Locate the cell with the specified text and output its [x, y] center coordinate. 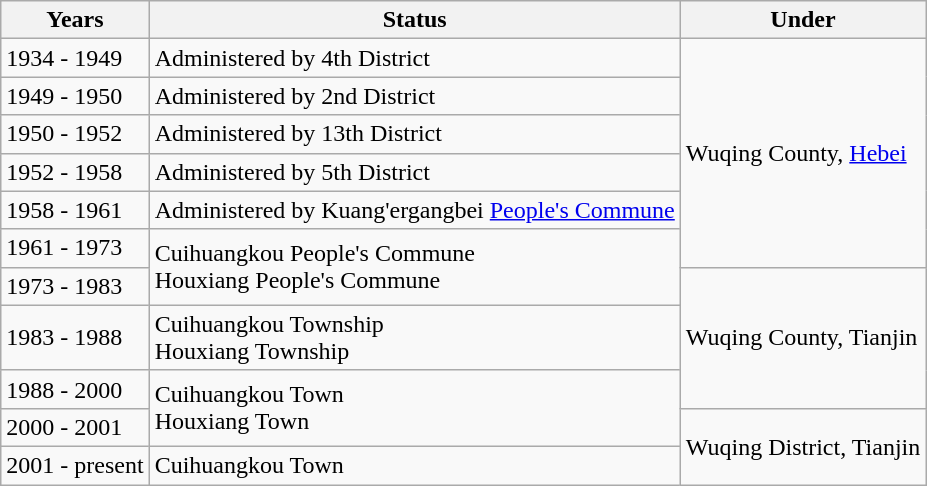
1988 - 2000 [75, 389]
Administered by 5th District [414, 172]
Cuihuangkou People's CommuneHouxiang People's Commune [414, 267]
1934 - 1949 [75, 58]
Administered by Kuang'ergangbei People's Commune [414, 210]
2000 - 2001 [75, 427]
1983 - 1988 [75, 338]
Cuihuangkou Town [414, 465]
Under [802, 20]
2001 - present [75, 465]
Wuqing County, Tianjin [802, 338]
Years [75, 20]
1952 - 1958 [75, 172]
Cuihuangkou TownshipHouxiang Township [414, 338]
1949 - 1950 [75, 96]
Status [414, 20]
Administered by 2nd District [414, 96]
Wuqing County, Hebei [802, 153]
1958 - 1961 [75, 210]
Cuihuangkou TownHouxiang Town [414, 408]
Administered by 13th District [414, 134]
Wuqing District, Tianjin [802, 446]
1950 - 1952 [75, 134]
1973 - 1983 [75, 286]
1961 - 1973 [75, 248]
Administered by 4th District [414, 58]
